For the text-containing cell, return its midpoint in (x, y) coordinate format. 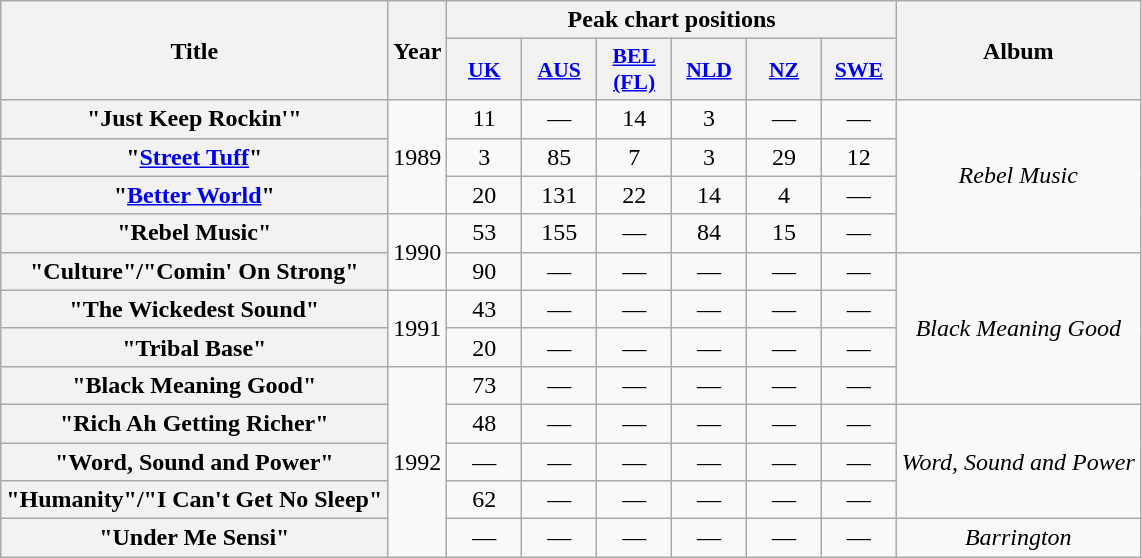
"Black Meaning Good" (194, 385)
Rebel Music (1018, 176)
NZ (784, 70)
"Street Tuff" (194, 157)
4 (784, 195)
1989 (418, 157)
BEL(FL) (634, 70)
62 (484, 500)
"Just Keep Rockin'" (194, 119)
48 (484, 423)
NLD (710, 70)
11 (484, 119)
UK (484, 70)
"Better World" (194, 195)
AUS (560, 70)
"Rebel Music" (194, 233)
Peak chart positions (672, 20)
Album (1018, 50)
"Tribal Base" (194, 347)
1992 (418, 461)
90 (484, 271)
"Rich Ah Getting Richer" (194, 423)
Word, Sound and Power (1018, 461)
Barrington (1018, 538)
29 (784, 157)
Year (418, 50)
84 (710, 233)
1990 (418, 252)
"Under Me Sensi" (194, 538)
Title (194, 50)
85 (560, 157)
1991 (418, 328)
155 (560, 233)
Black Meaning Good (1018, 328)
"The Wickedest Sound" (194, 309)
"Word, Sound and Power" (194, 461)
SWE (858, 70)
43 (484, 309)
73 (484, 385)
131 (560, 195)
"Humanity"/"I Can't Get No Sleep" (194, 500)
7 (634, 157)
22 (634, 195)
12 (858, 157)
53 (484, 233)
"Culture"/"Comin' On Strong" (194, 271)
15 (784, 233)
